Provide the (x, y) coordinate of the cell's center where the given text is located.  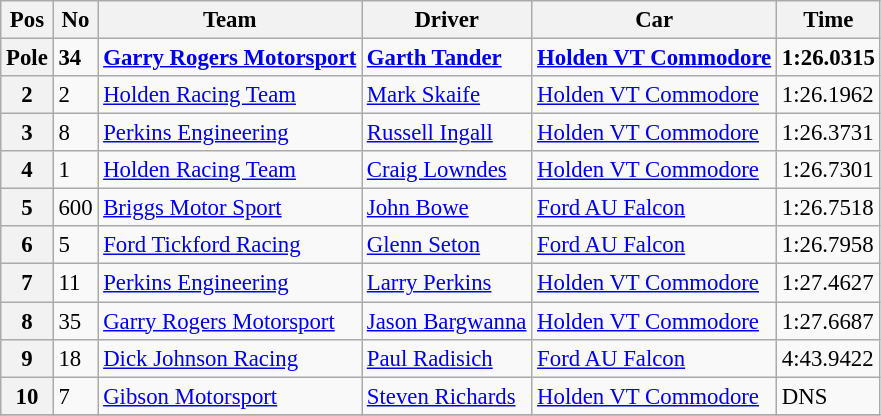
Ford Tickford Racing (230, 245)
1:27.4627 (829, 283)
No (76, 20)
Pos (27, 20)
600 (76, 208)
34 (76, 58)
6 (27, 245)
Craig Lowndes (447, 170)
Briggs Motor Sport (230, 208)
Jason Bargwanna (447, 321)
3 (27, 133)
1:26.7518 (829, 208)
John Bowe (447, 208)
Team (230, 20)
Mark Skaife (447, 95)
Russell Ingall (447, 133)
Paul Radisich (447, 358)
11 (76, 283)
4:43.9422 (829, 358)
Driver (447, 20)
4 (27, 170)
Steven Richards (447, 396)
Garth Tander (447, 58)
1:26.7958 (829, 245)
Gibson Motorsport (230, 396)
Glenn Seton (447, 245)
1:26.1962 (829, 95)
35 (76, 321)
Car (654, 20)
1:27.6687 (829, 321)
9 (27, 358)
Dick Johnson Racing (230, 358)
Pole (27, 58)
Larry Perkins (447, 283)
10 (27, 396)
DNS (829, 396)
18 (76, 358)
1:26.3731 (829, 133)
1 (76, 170)
Time (829, 20)
1:26.0315 (829, 58)
1:26.7301 (829, 170)
